Search for the cell housing the specified text and yield its [x, y] center coordinate. 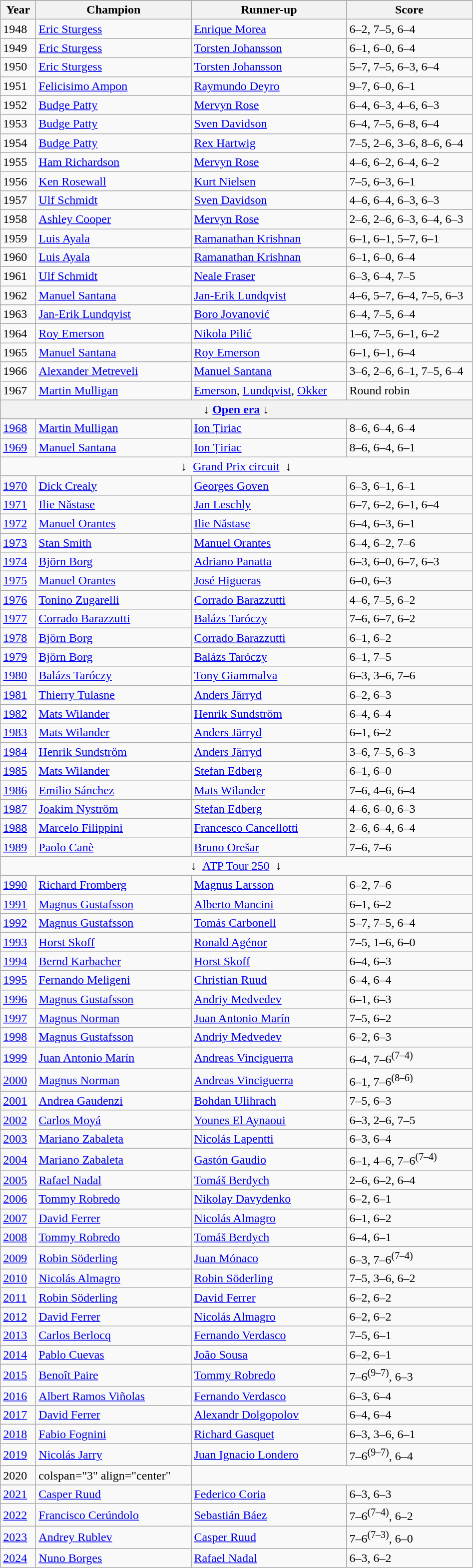
2–6, 6–4, 6–4 [410, 828]
Dick Crealy [114, 485]
Nicolás Jarry [114, 1455]
Carlos Moyá [114, 1120]
2005 [18, 1180]
6–4, 7–6(7–4) [410, 1058]
Francesco Cancellotti [269, 828]
Thierry Tulasne [114, 695]
1974 [18, 562]
2011 [18, 1298]
2004 [18, 1160]
Emerson, Lundqvist, Okker [269, 390]
Paolo Canè [114, 847]
1953 [18, 124]
7–6, 4–6, 6–4 [410, 790]
Adriano Panatta [269, 562]
Boro Jovanović [269, 314]
6–1, 6–0 [410, 771]
1971 [18, 504]
6–2, 7–6 [410, 885]
6–1, 6–1, 6–4 [410, 352]
4–6, 5–7, 6–4, 7–5, 6–3 [410, 295]
2009 [18, 1258]
1979 [18, 657]
Sebastián Báez [269, 1516]
6–1, 6–1, 5–7, 6–1 [410, 238]
8–6, 6–4, 6–1 [410, 447]
7–5, 2–6, 3–6, 8–6, 6–4 [410, 143]
6–4, 6–3, 6–1 [410, 523]
Tonino Zugarelli [114, 600]
1998 [18, 1037]
Bruno Orešar [269, 847]
1982 [18, 714]
Round robin [410, 390]
6–3, 2–6, 7–5 [410, 1120]
2017 [18, 1415]
4–6, 6–0, 6–3 [410, 809]
Juan Mónaco [269, 1258]
4–6, 6–4, 6–3, 6–3 [410, 200]
1959 [18, 238]
1989 [18, 847]
7–6(9–7), 6–3 [410, 1376]
Neale Fraser [269, 276]
2013 [18, 1336]
1969 [18, 447]
6–1, 6–3 [410, 999]
6–4, 7–5, 6–8, 6–4 [410, 124]
Nikolay Davydenko [269, 1199]
1983 [18, 733]
1984 [18, 752]
6–3, 6–2 [410, 1558]
6–4, 6–2, 7–6 [410, 542]
Emilio Sánchez [114, 790]
Carlos Berlocq [114, 1336]
Champion [114, 10]
Nuno Borges [114, 1558]
1991 [18, 904]
1961 [18, 276]
Rex Hartwig [269, 143]
2023 [18, 1538]
1975 [18, 581]
2008 [18, 1237]
Magnus Larsson [269, 885]
6–3, 6–3 [410, 1495]
6–4, 6–1 [410, 1237]
Pablo Cuevas [114, 1355]
Albert Ramos Viñolas [114, 1396]
Tomás Carbonell [269, 923]
Ken Rosewall [114, 181]
2024 [18, 1558]
1981 [18, 695]
2000 [18, 1081]
Ashley Cooper [114, 219]
7–5, 6–3 [410, 1101]
↓ Open era ↓ [236, 409]
2018 [18, 1434]
Ham Richardson [114, 162]
2007 [18, 1218]
2012 [18, 1317]
1968 [18, 428]
2003 [18, 1139]
1973 [18, 542]
2015 [18, 1376]
1958 [18, 219]
Andrey Rublev [114, 1538]
1965 [18, 352]
7–6(7–3), 6–0 [410, 1538]
1970 [18, 485]
7–5, 3–6, 6–2 [410, 1279]
1980 [18, 676]
Federico Coria [269, 1495]
2001 [18, 1101]
1–6, 7–5, 6–1, 6–2 [410, 333]
1955 [18, 162]
1977 [18, 619]
Nicolás Lapentti [269, 1139]
7–5, 6–3, 6–1 [410, 181]
6–3, 7–6(7–4) [410, 1258]
1954 [18, 143]
2–6, 6–2, 6–4 [410, 1180]
1976 [18, 600]
Younes El Aynaoui [269, 1120]
Andrea Gaudenzi [114, 1101]
1994 [18, 961]
2019 [18, 1455]
Alexandr Dolgopolov [269, 1415]
Benoît Paire [114, 1376]
Tony Giammalva [269, 676]
Raymundo Deyro [269, 86]
Alexander Metreveli [114, 371]
1957 [18, 200]
1964 [18, 333]
6–3, 3–6, 7–6 [410, 676]
1985 [18, 771]
9–7, 6–0, 6–1 [410, 86]
Richard Gasquet [269, 1434]
colspan="3" align="center" [114, 1475]
1986 [18, 790]
Nikola Pilić [269, 333]
Christian Ruud [269, 980]
Ronald Agénor [269, 942]
1990 [18, 885]
Year [18, 10]
1962 [18, 295]
1997 [18, 1018]
Marcelo Filippini [114, 828]
1960 [18, 257]
6–4, 7–5, 6–4 [410, 314]
6–0, 6–3 [410, 581]
2016 [18, 1396]
1992 [18, 923]
Bernd Karbacher [114, 961]
Bohdan Ulihrach [269, 1101]
2020 [18, 1475]
Enrique Morea [269, 29]
4–6, 7–5, 6–2 [410, 600]
6–1, 4–6, 7–6(7–4) [410, 1160]
2021 [18, 1495]
2006 [18, 1199]
1966 [18, 371]
6–3, 6–1, 6–1 [410, 485]
Fabio Fognini [114, 1434]
1952 [18, 105]
Georges Goven [269, 485]
6–4, 6–3, 4–6, 6–3 [410, 105]
Runner-up [269, 10]
João Sousa [269, 1355]
1950 [18, 67]
2002 [18, 1120]
Gastón Gaudio [269, 1160]
1963 [18, 314]
6–3, 6–0, 6–7, 6–3 [410, 562]
Felicisimo Ampon [114, 86]
↓ Grand Prix circuit ↓ [236, 466]
1956 [18, 181]
6–2, 7–5, 6–4 [410, 29]
2–6, 2–6, 6–3, 6–4, 6–3 [410, 219]
Fernando Meligeni [114, 980]
1987 [18, 809]
7–6(9–7), 6–4 [410, 1455]
2022 [18, 1516]
7–6(7–4), 6–2 [410, 1516]
5–7, 7–5, 6–3, 6–4 [410, 67]
6–1, 7–6(8–6) [410, 1081]
1988 [18, 828]
2014 [18, 1355]
1972 [18, 523]
4–6, 6–2, 6–4, 6–2 [410, 162]
1967 [18, 390]
Francisco Cerúndolo [114, 1516]
3–6, 2–6, 6–1, 7–5, 6–4 [410, 371]
6–4, 6–3 [410, 961]
Score [410, 10]
2010 [18, 1279]
Richard Fromberg [114, 885]
Stan Smith [114, 542]
7–6, 6–7, 6–2 [410, 619]
7–5, 1–6, 6–0 [410, 942]
1951 [18, 86]
José Higueras [269, 581]
Kurt Nielsen [269, 181]
1948 [18, 29]
6–7, 6–2, 6–1, 6–4 [410, 504]
7–5, 6–2 [410, 1018]
1993 [18, 942]
5–7, 7–5, 6–4 [410, 923]
7–6, 7–6 [410, 847]
1978 [18, 638]
Jan Leschly [269, 504]
6–3, 6–4, 7–5 [410, 276]
7–5, 6–1 [410, 1336]
8–6, 6–4, 6–4 [410, 428]
1995 [18, 980]
1949 [18, 48]
1999 [18, 1058]
Alberto Mancini [269, 904]
6–1, 7–5 [410, 657]
3–6, 7–5, 6–3 [410, 752]
↓ ATP Tour 250 ↓ [236, 866]
6–3, 3–6, 6–1 [410, 1434]
1996 [18, 999]
Joakim Nyström [114, 809]
Juan Ignacio Londero [269, 1455]
